Detect which cell encompasses the target text, then output its (X, Y) center coordinate. 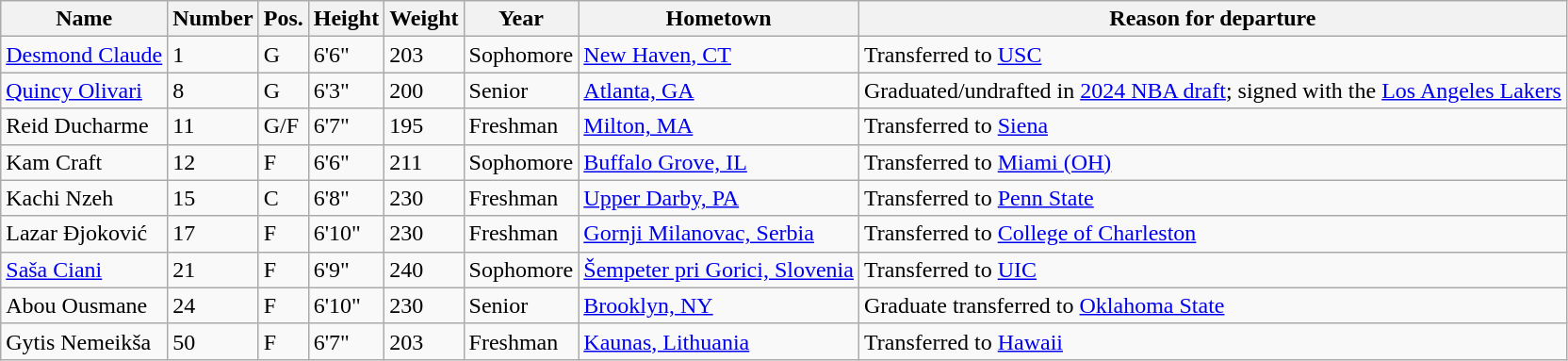
Šempeter pri Gorici, Slovenia (719, 270)
Gornji Milanovac, Serbia (719, 234)
195 (424, 126)
Name (85, 19)
Graduate transferred to Oklahoma State (1212, 305)
21 (213, 270)
Gytis Nemeikša (85, 341)
200 (424, 90)
6'8" (346, 198)
12 (213, 162)
Abou Ousmane (85, 305)
6'3" (346, 90)
Transferred to Siena (1212, 126)
240 (424, 270)
8 (213, 90)
G/F (283, 126)
Height (346, 19)
Saša Ciani (85, 270)
Transferred to Miami (OH) (1212, 162)
Transferred to USC (1212, 55)
1 (213, 55)
Year (521, 19)
Lazar Đjoković (85, 234)
Brooklyn, NY (719, 305)
17 (213, 234)
Weight (424, 19)
Transferred to UIC (1212, 270)
New Haven, CT (719, 55)
Reason for departure (1212, 19)
Transferred to Hawaii (1212, 341)
Kachi Nzeh (85, 198)
50 (213, 341)
Upper Darby, PA (719, 198)
211 (424, 162)
Desmond Claude (85, 55)
Reid Ducharme (85, 126)
6'9" (346, 270)
Atlanta, GA (719, 90)
Hometown (719, 19)
Kam Craft (85, 162)
Kaunas, Lithuania (719, 341)
24 (213, 305)
Buffalo Grove, IL (719, 162)
Quincy Olivari (85, 90)
Transferred to Penn State (1212, 198)
Number (213, 19)
Transferred to College of Charleston (1212, 234)
Graduated/undrafted in 2024 NBA draft; signed with the Los Angeles Lakers (1212, 90)
11 (213, 126)
Milton, MA (719, 126)
Pos. (283, 19)
C (283, 198)
15 (213, 198)
